Capture the cell that displays the provided text and extract its [X, Y] central coordinate. 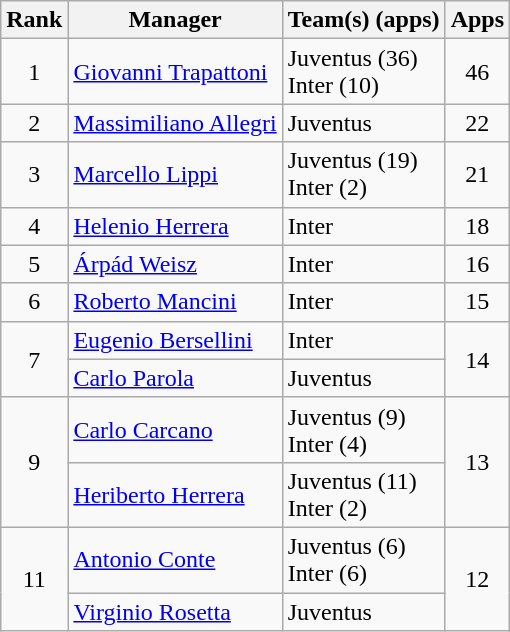
15 [477, 302]
Virginio Rosetta [175, 611]
Rank [34, 20]
Eugenio Bersellini [175, 340]
21 [477, 174]
Giovanni Trapattoni [175, 72]
46 [477, 72]
Heriberto Herrera [175, 494]
Antonio Conte [175, 560]
6 [34, 302]
16 [477, 264]
Carlo Parola [175, 378]
11 [34, 578]
3 [34, 174]
13 [477, 462]
22 [477, 123]
Juventus (11)Inter (2) [364, 494]
Carlo Carcano [175, 430]
Juventus (36)Inter (10) [364, 72]
Massimiliano Allegri [175, 123]
4 [34, 226]
Juventus (9)Inter (4) [364, 430]
Roberto Mancini [175, 302]
12 [477, 578]
Juventus (19)Inter (2) [364, 174]
Team(s) (apps) [364, 20]
Apps [477, 20]
7 [34, 359]
9 [34, 462]
2 [34, 123]
14 [477, 359]
Manager [175, 20]
Árpád Weisz [175, 264]
5 [34, 264]
Juventus (6)Inter (6) [364, 560]
18 [477, 226]
1 [34, 72]
Marcello Lippi [175, 174]
Helenio Herrera [175, 226]
